Return (X, Y) of the center of cell containing provided text 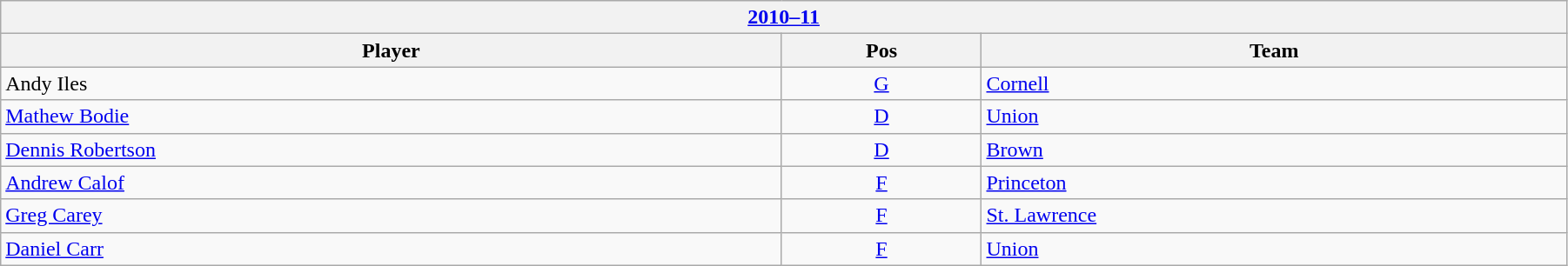
Pos (881, 50)
G (881, 83)
Brown (1274, 150)
Player (392, 50)
Cornell (1274, 83)
Mathew Bodie (392, 116)
Princeton (1274, 183)
2010–11 (784, 17)
Greg Carey (392, 216)
Andy Iles (392, 83)
Andrew Calof (392, 183)
Dennis Robertson (392, 150)
St. Lawrence (1274, 216)
Team (1274, 50)
Daniel Carr (392, 249)
